Scan for the cell matching the given text and deliver its [x, y] coordinate at center. 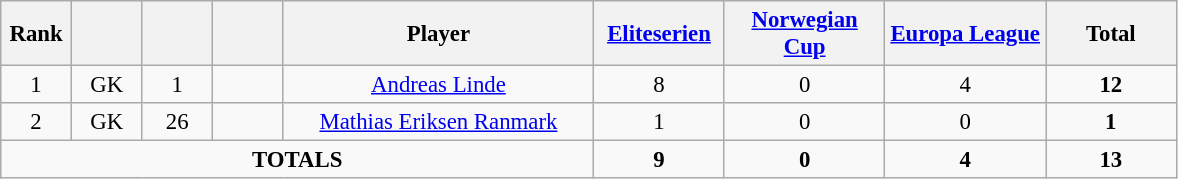
9 [660, 160]
13 [1112, 160]
Player [438, 34]
Norwegian Cup [804, 34]
Mathias Eriksen Ranmark [438, 122]
Rank [36, 34]
Eliteserien [660, 34]
8 [660, 85]
TOTALS [298, 160]
26 [178, 122]
2 [36, 122]
Europa League [966, 34]
12 [1112, 85]
Total [1112, 34]
Andreas Linde [438, 85]
